Detect which cell encompasses the target text, then output its [X, Y] center coordinate. 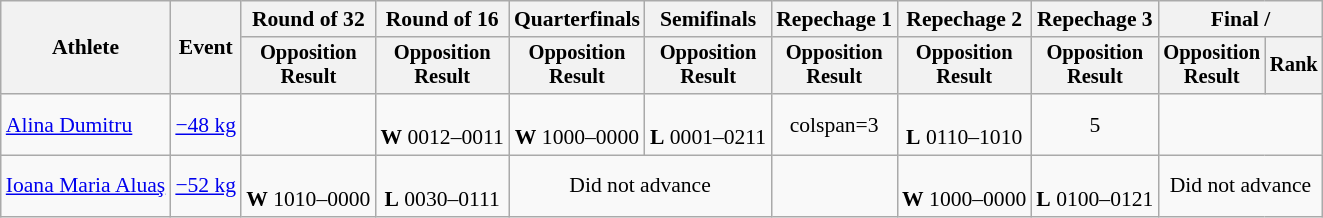
Event [206, 48]
5 [1094, 124]
W 0012–0011 [442, 124]
L 0030–0111 [442, 186]
L 0100–0121 [1094, 186]
L 0001–0211 [708, 124]
Alina Dumitru [86, 124]
Rank [1294, 66]
−52 kg [206, 186]
−48 kg [206, 124]
Round of 32 [308, 19]
Ioana Maria Aluaş [86, 186]
Repechage 3 [1094, 19]
Athlete [86, 48]
Round of 16 [442, 19]
Final / [1240, 19]
colspan=3 [834, 124]
Repechage 1 [834, 19]
Semifinals [708, 19]
W 1010–0000 [308, 186]
Quarterfinals [577, 19]
Repechage 2 [964, 19]
L 0110–1010 [964, 124]
